Provide the [X, Y] coordinate of the cell's center where the given text is located.  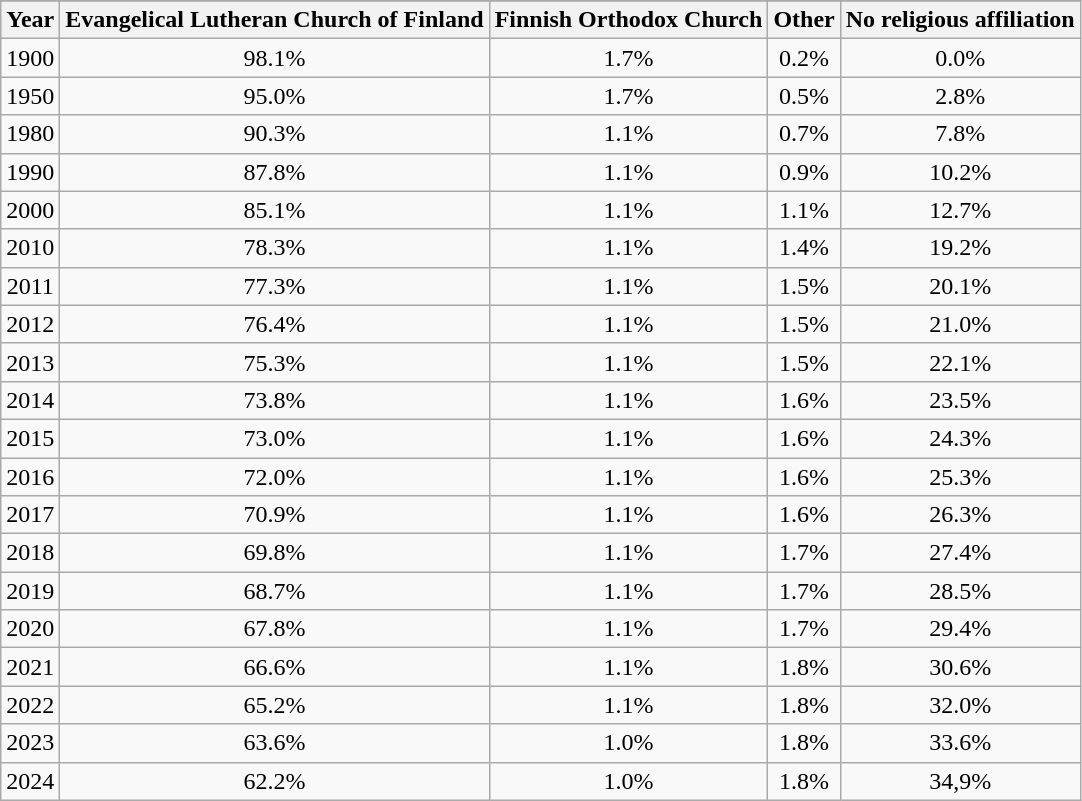
95.0% [274, 96]
1.4% [804, 248]
7.8% [960, 134]
2000 [30, 210]
2021 [30, 667]
Year [30, 20]
63.6% [274, 743]
90.3% [274, 134]
68.7% [274, 591]
2020 [30, 629]
62.2% [274, 781]
2023 [30, 743]
21.0% [960, 324]
2015 [30, 438]
73.8% [274, 400]
2022 [30, 705]
76.4% [274, 324]
0.5% [804, 96]
70.9% [274, 515]
2011 [30, 286]
28.5% [960, 591]
20.1% [960, 286]
1990 [30, 172]
2019 [30, 591]
26.3% [960, 515]
12.7% [960, 210]
30.6% [960, 667]
75.3% [274, 362]
78.3% [274, 248]
73.0% [274, 438]
23.5% [960, 400]
2018 [30, 553]
29.4% [960, 629]
1980 [30, 134]
98.1% [274, 58]
1950 [30, 96]
67.8% [274, 629]
32.0% [960, 705]
33.6% [960, 743]
0.9% [804, 172]
19.2% [960, 248]
69.8% [274, 553]
0.0% [960, 58]
2016 [30, 477]
2014 [30, 400]
2010 [30, 248]
0.2% [804, 58]
24.3% [960, 438]
77.3% [274, 286]
2017 [30, 515]
2.8% [960, 96]
72.0% [274, 477]
65.2% [274, 705]
25.3% [960, 477]
No religious affiliation [960, 20]
66.6% [274, 667]
2013 [30, 362]
2012 [30, 324]
Other [804, 20]
34,9% [960, 781]
0.7% [804, 134]
85.1% [274, 210]
1900 [30, 58]
87.8% [274, 172]
10.2% [960, 172]
22.1% [960, 362]
Evangelical Lutheran Church of Finland [274, 20]
27.4% [960, 553]
2024 [30, 781]
Finnish Orthodox Church [628, 20]
